Identify which cell holds the provided text, then report its (x, y) central coordinate. 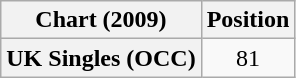
81 (248, 58)
Position (248, 20)
UK Singles (OCC) (101, 58)
Chart (2009) (101, 20)
